Search for the cell housing the specified text and yield its (X, Y) center coordinate. 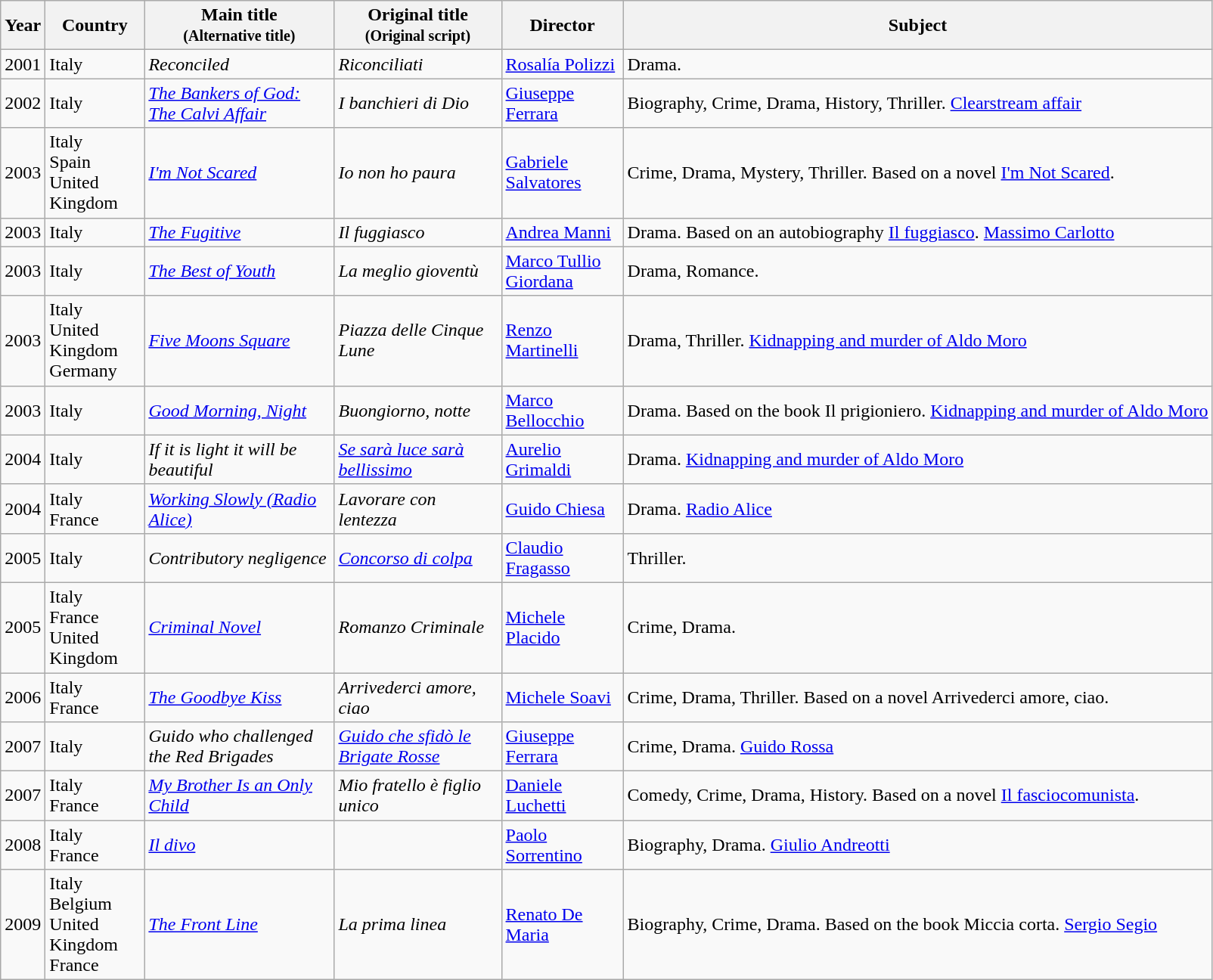
Lavorare con lentezza (417, 508)
The Bankers of God: The Calvi Affair (239, 103)
Biography, Crime, Drama, History, Thriller. Clearstream affair (918, 103)
Claudio Fragasso (563, 558)
The Best of Youth (239, 271)
Io non ho paura (417, 172)
Drama, Romance. (918, 271)
Working Slowly (Radio Alice) (239, 508)
Drama. Kidnapping and murder of Aldo Moro (918, 460)
2001 (23, 64)
2002 (23, 103)
I'm Not Scared (239, 172)
Michele Soavi (563, 697)
Crime, Drama, Mystery, Thriller. Based on a novel I'm Not Scared. (918, 172)
Se sarà luce sarà bellissimo (417, 460)
Il fuggiasco (417, 232)
ItalyUnited KingdomGermany (95, 340)
The Fugitive (239, 232)
Romanzo Criminale (417, 628)
Thriller. (918, 558)
Subject (918, 26)
Reconciled (239, 64)
Good Morning, Night (239, 410)
Guido who challenged the Red Brigades (239, 747)
Drama. Radio Alice (918, 508)
Country (95, 26)
Original title(Original script) (417, 26)
Paolo Sorrentino (563, 845)
La meglio gioventù (417, 271)
2008 (23, 845)
Director (563, 26)
Biography, Drama. Giulio Andreotti (918, 845)
ItalySpainUnited Kingdom (95, 172)
The Goodbye Kiss (239, 697)
Drama. Based on the book Il prigioniero. Kidnapping and murder of Aldo Moro (918, 410)
Crime, Drama. Guido Rossa (918, 747)
Comedy, Crime, Drama, History. Based on a novel Il fasciocomunista. (918, 795)
Biography, Crime, Drama. Based on the book Miccia corta. Sergio Segio (918, 925)
Piazza delle Cinque Lune (417, 340)
Five Moons Square (239, 340)
Mio fratello è figlio unico (417, 795)
Drama, Thriller. Kidnapping and murder of Aldo Moro (918, 340)
Gabriele Salvatores (563, 172)
Crime, Drama. (918, 628)
I banchieri di Dio (417, 103)
Il divo (239, 845)
Arrivederci amore, ciao (417, 697)
Concorso di colpa (417, 558)
Buongiorno, notte (417, 410)
Daniele Luchetti (563, 795)
ItalyFranceUnited Kingdom (95, 628)
Guido Chiesa (563, 508)
Aurelio Grimaldi (563, 460)
Michele Placido (563, 628)
Marco Bellocchio (563, 410)
ItalyBelgiumUnited KingdomFrance (95, 925)
Contributory negligence (239, 558)
Drama. (918, 64)
Rosalía Polizzi (563, 64)
Criminal Novel (239, 628)
Andrea Manni (563, 232)
Renzo Martinelli (563, 340)
The Front Line (239, 925)
Renato De Maria (563, 925)
2009 (23, 925)
La prima linea (417, 925)
My Brother Is an Only Child (239, 795)
Riconciliati (417, 64)
Main title(Alternative title) (239, 26)
Marco Tullio Giordana (563, 271)
Year (23, 26)
If it is light it will be beautiful (239, 460)
Guido che sfidò le Brigate Rosse (417, 747)
2006 (23, 697)
Drama. Based on an autobiography Il fuggiasco. Massimo Carlotto (918, 232)
Crime, Drama, Thriller. Based on a novel Arrivederci amore, ciao. (918, 697)
